From the cell containing the given text, extract its center point as [X, Y] coordinate. 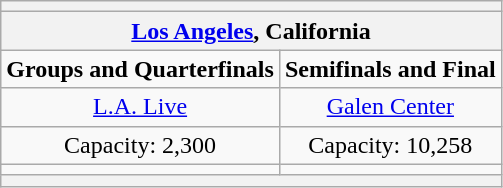
Semifinals and Final [390, 69]
L.A. Live [140, 107]
Galen Center [390, 107]
Capacity: 10,258 [390, 145]
Capacity: 2,300 [140, 145]
Los Angeles, California [251, 31]
Groups and Quarterfinals [140, 69]
